Extract the [X, Y] coordinate from the center of the cell holding the provided text.  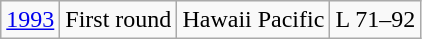
1993 [30, 20]
First round [118, 20]
L 71–92 [376, 20]
Hawaii Pacific [254, 20]
